Capture the cell that displays the provided text and extract its (X, Y) central coordinate. 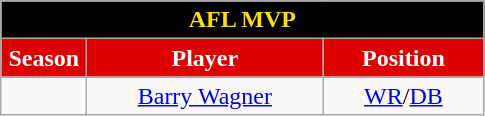
Barry Wagner (205, 96)
WR/DB (404, 96)
Season (44, 58)
AFL MVP (242, 20)
Player (205, 58)
Position (404, 58)
